Scan for the cell matching the given text and deliver its [x, y] coordinate at center. 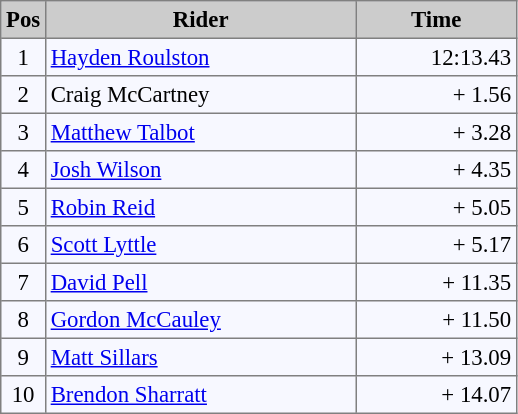
+ 11.35 [436, 282]
+ 13.09 [436, 357]
+ 5.17 [436, 245]
+ 5.05 [436, 207]
Time [436, 20]
7 [24, 282]
10 [24, 395]
4 [24, 170]
Robin Reid [200, 207]
8 [24, 320]
+ 1.56 [436, 95]
+ 14.07 [436, 395]
2 [24, 95]
5 [24, 207]
6 [24, 245]
1 [24, 57]
Brendon Sharratt [200, 395]
12:13.43 [436, 57]
Scott Lyttle [200, 245]
Pos [24, 20]
Hayden Roulston [200, 57]
Matt Sillars [200, 357]
9 [24, 357]
3 [24, 132]
+ 11.50 [436, 320]
Josh Wilson [200, 170]
David Pell [200, 282]
Rider [200, 20]
+ 4.35 [436, 170]
Craig McCartney [200, 95]
+ 3.28 [436, 132]
Matthew Talbot [200, 132]
Gordon McCauley [200, 320]
